Scan for the cell matching the given text and deliver its (X, Y) coordinate at center. 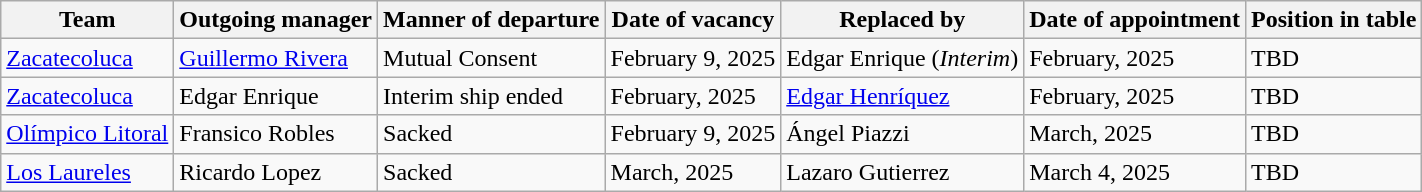
Replaced by (902, 20)
Manner of departure (492, 20)
Ángel Piazzi (902, 134)
Team (88, 20)
Edgar Enrique (276, 96)
March 4, 2025 (1135, 172)
Los Laureles (88, 172)
Date of appointment (1135, 20)
Date of vacancy (693, 20)
Position in table (1333, 20)
Outgoing manager (276, 20)
Lazaro Gutierrez (902, 172)
Edgar Enrique (Interim) (902, 58)
Mutual Consent (492, 58)
Edgar Henríquez (902, 96)
Ricardo Lopez (276, 172)
Olímpico Litoral (88, 134)
Interim ship ended (492, 96)
Guillermo Rivera (276, 58)
Fransico Robles (276, 134)
